Search for the cell housing the specified text and yield its (x, y) center coordinate. 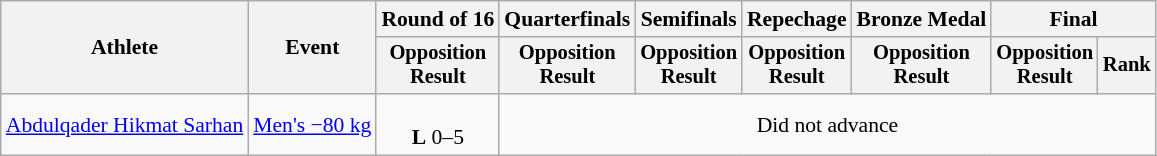
Semifinals (688, 19)
Bronze Medal (922, 19)
Final (1073, 19)
Athlete (125, 48)
Did not advance (827, 124)
Event (312, 48)
Repechage (797, 19)
L 0–5 (438, 124)
Men's −80 kg (312, 124)
Rank (1127, 66)
Quarterfinals (567, 19)
Round of 16 (438, 19)
Abdulqader Hikmat Sarhan (125, 124)
